From the cell containing the given text, extract its center point as [X, Y] coordinate. 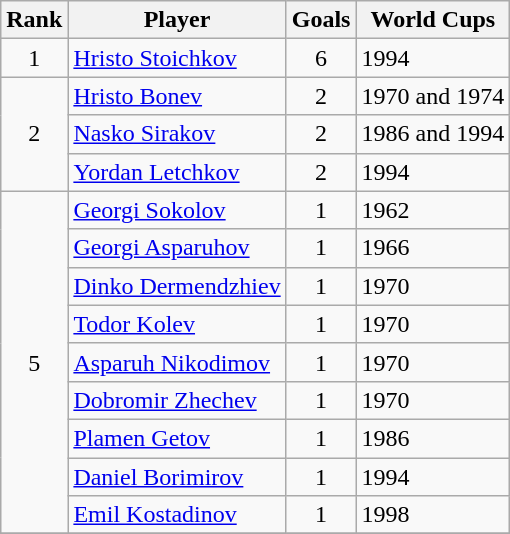
1966 [433, 248]
5 [34, 362]
1962 [433, 210]
Georgi Asparuhov [177, 248]
1986 [433, 438]
Dobromir Zhechev [177, 400]
Hristo Stoichkov [177, 58]
6 [321, 58]
1986 and 1994 [433, 134]
Plamen Getov [177, 438]
Emil Kostadinov [177, 515]
World Cups [433, 20]
Player [177, 20]
Todor Kolev [177, 324]
1970 and 1974 [433, 96]
Yordan Letchkov [177, 172]
Daniel Borimirov [177, 477]
Hristo Bonev [177, 96]
Rank [34, 20]
1998 [433, 515]
Dinko Dermendzhiev [177, 286]
Nasko Sirakov [177, 134]
Asparuh Nikodimov [177, 362]
Georgi Sokolov [177, 210]
Goals [321, 20]
